Output the (X, Y) coordinate of the center of the cell containing the given text.  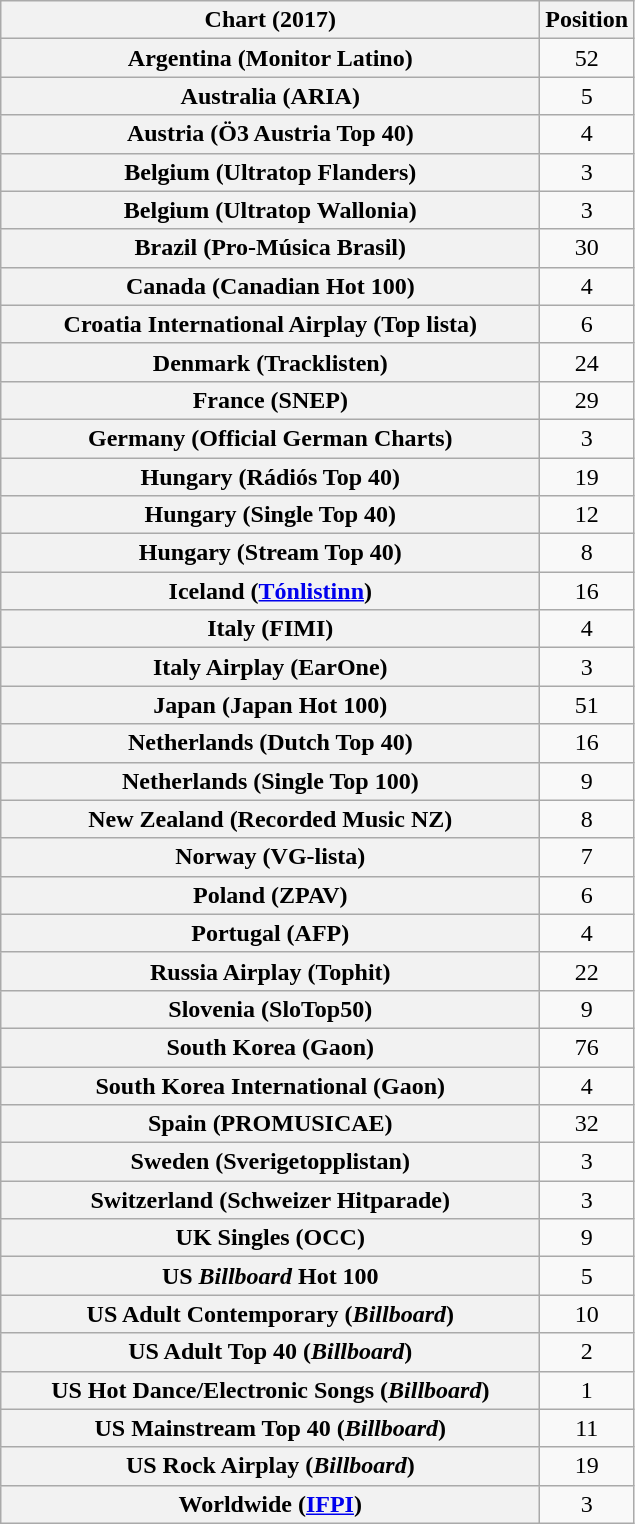
Iceland (Tónlistinn) (270, 591)
22 (587, 971)
Russia Airplay (Tophit) (270, 971)
51 (587, 705)
Germany (Official German Charts) (270, 438)
29 (587, 400)
Portugal (AFP) (270, 933)
US Adult Contemporary (Billboard) (270, 1314)
2 (587, 1352)
Australia (ARIA) (270, 96)
Italy Airplay (EarOne) (270, 667)
Japan (Japan Hot 100) (270, 705)
Austria (Ö3 Austria Top 40) (270, 134)
UK Singles (OCC) (270, 1238)
52 (587, 58)
Argentina (Monitor Latino) (270, 58)
Sweden (Sverigetopplistan) (270, 1162)
1 (587, 1390)
76 (587, 1047)
Brazil (Pro-Música Brasil) (270, 248)
Italy (FIMI) (270, 629)
Poland (ZPAV) (270, 895)
Position (587, 20)
24 (587, 362)
Belgium (Ultratop Wallonia) (270, 210)
Canada (Canadian Hot 100) (270, 286)
7 (587, 857)
Chart (2017) (270, 20)
US Adult Top 40 (Billboard) (270, 1352)
US Rock Airplay (Billboard) (270, 1466)
Croatia International Airplay (Top lista) (270, 324)
Hungary (Rádiós Top 40) (270, 477)
32 (587, 1124)
South Korea (Gaon) (270, 1047)
12 (587, 515)
10 (587, 1314)
Hungary (Stream Top 40) (270, 553)
US Hot Dance/Electronic Songs (Billboard) (270, 1390)
France (SNEP) (270, 400)
Spain (PROMUSICAE) (270, 1124)
11 (587, 1428)
Denmark (Tracklisten) (270, 362)
Worldwide (IFPI) (270, 1504)
30 (587, 248)
Hungary (Single Top 40) (270, 515)
Slovenia (SloTop50) (270, 1009)
Belgium (Ultratop Flanders) (270, 172)
South Korea International (Gaon) (270, 1085)
Netherlands (Dutch Top 40) (270, 743)
US Billboard Hot 100 (270, 1276)
US Mainstream Top 40 (Billboard) (270, 1428)
New Zealand (Recorded Music NZ) (270, 819)
Switzerland (Schweizer Hitparade) (270, 1200)
Netherlands (Single Top 100) (270, 781)
Norway (VG-lista) (270, 857)
